Search for the cell housing the specified text and yield its [X, Y] center coordinate. 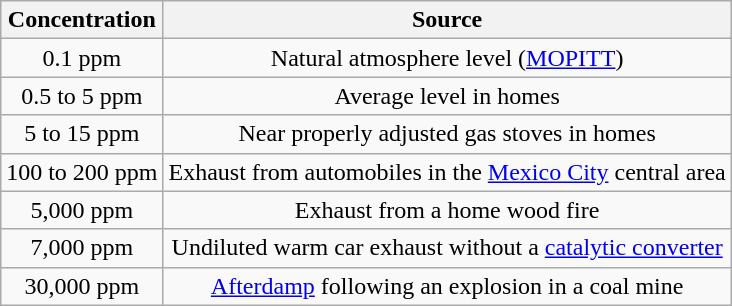
Source [447, 20]
Concentration [82, 20]
Undiluted warm car exhaust without a catalytic converter [447, 248]
5,000 ppm [82, 210]
Exhaust from a home wood fire [447, 210]
100 to 200 ppm [82, 172]
Exhaust from automobiles in the Mexico City central area [447, 172]
Natural atmosphere level (MOPITT) [447, 58]
7,000 ppm [82, 248]
0.1 ppm [82, 58]
30,000 ppm [82, 286]
5 to 15 ppm [82, 134]
0.5 to 5 ppm [82, 96]
Average level in homes [447, 96]
Afterdamp following an explosion in a coal mine [447, 286]
Near properly adjusted gas stoves in homes [447, 134]
